Find where the given text appears and provide that cell's center as (X, Y) coordinate. 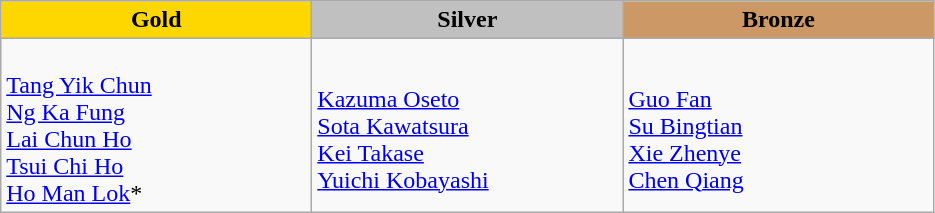
Guo FanSu BingtianXie ZhenyeChen Qiang (778, 126)
Bronze (778, 20)
Gold (156, 20)
Tang Yik ChunNg Ka FungLai Chun HoTsui Chi HoHo Man Lok* (156, 126)
Kazuma OsetoSota KawatsuraKei TakaseYuichi Kobayashi (468, 126)
Silver (468, 20)
